Pinpoint the cell where the given text exists, returning its [x, y] midpoint coordinate. 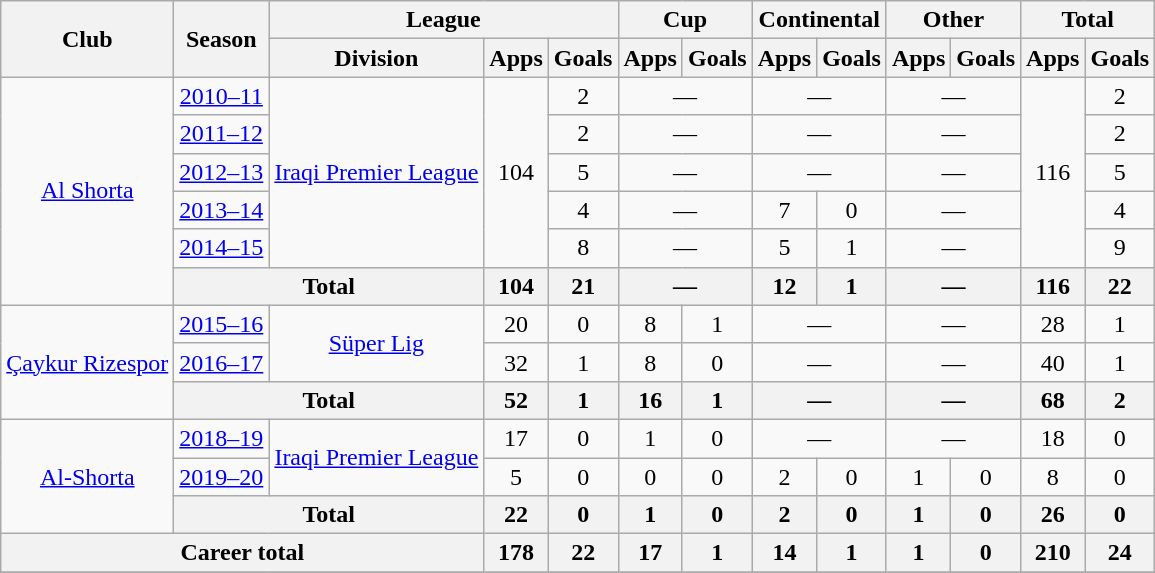
Division [376, 58]
2013–14 [222, 210]
2015–16 [222, 324]
2018–19 [222, 438]
League [444, 20]
32 [516, 362]
Season [222, 39]
18 [1053, 438]
12 [784, 286]
24 [1120, 553]
9 [1120, 248]
Cup [685, 20]
2019–20 [222, 477]
2014–15 [222, 248]
Club [88, 39]
Continental [819, 20]
20 [516, 324]
Al-Shorta [88, 476]
Other [953, 20]
Career total [242, 553]
7 [784, 210]
210 [1053, 553]
68 [1053, 400]
2010–11 [222, 96]
Al Shorta [88, 191]
Çaykur Rizespor [88, 362]
2011–12 [222, 134]
52 [516, 400]
16 [650, 400]
Süper Lig [376, 343]
2016–17 [222, 362]
40 [1053, 362]
21 [583, 286]
28 [1053, 324]
2012–13 [222, 172]
14 [784, 553]
26 [1053, 515]
178 [516, 553]
